From the cell containing the given text, extract its center point as (X, Y) coordinate. 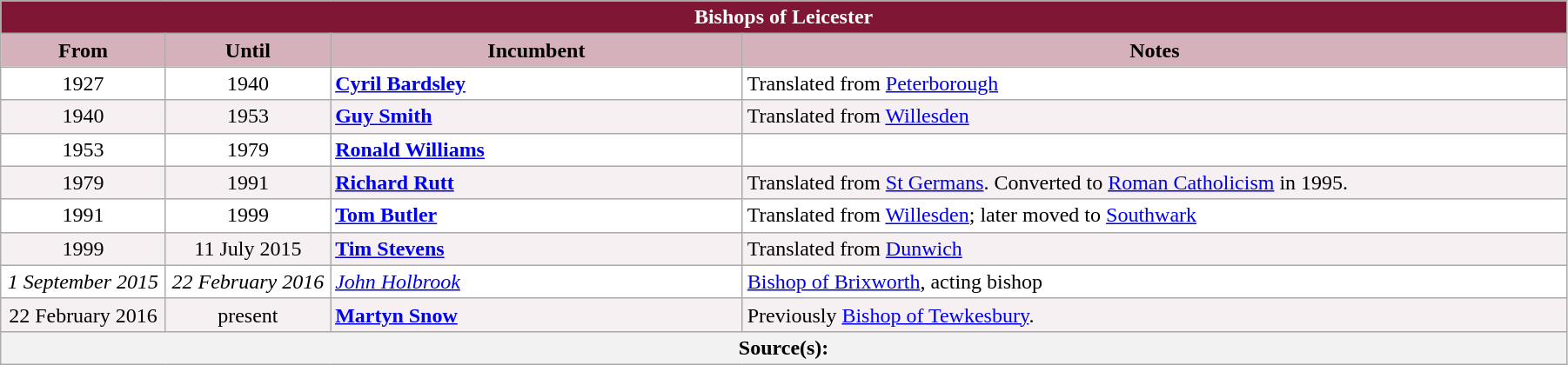
1927 (84, 83)
Richard Rutt (537, 182)
Translated from Peterborough (1154, 83)
From (84, 50)
Translated from Willesden; later moved to Southwark (1154, 216)
Incumbent (537, 50)
Translated from Willesden (1154, 116)
Until (247, 50)
Notes (1154, 50)
11 July 2015 (247, 249)
Previously Bishop of Tewkesbury. (1154, 315)
Tom Butler (537, 216)
Ronald Williams (537, 149)
Tim Stevens (537, 249)
Martyn Snow (537, 315)
present (247, 315)
Bishops of Leicester (784, 17)
John Holbrook (537, 282)
Guy Smith (537, 116)
Cyril Bardsley (537, 83)
Source(s): (784, 348)
Bishop of Brixworth, acting bishop (1154, 282)
Translated from Dunwich (1154, 249)
Translated from St Germans. Converted to Roman Catholicism in 1995. (1154, 182)
1 September 2015 (84, 282)
